From the cell containing the given text, extract its center point as [x, y] coordinate. 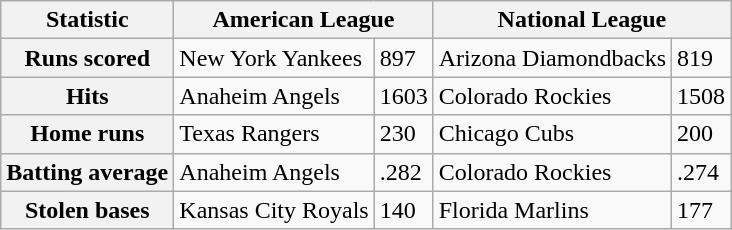
Texas Rangers [274, 134]
897 [404, 58]
Kansas City Royals [274, 210]
140 [404, 210]
819 [702, 58]
1603 [404, 96]
Runs scored [88, 58]
Statistic [88, 20]
200 [702, 134]
Home runs [88, 134]
American League [304, 20]
Chicago Cubs [552, 134]
Florida Marlins [552, 210]
New York Yankees [274, 58]
177 [702, 210]
230 [404, 134]
.274 [702, 172]
Batting average [88, 172]
Arizona Diamondbacks [552, 58]
Stolen bases [88, 210]
National League [582, 20]
1508 [702, 96]
Hits [88, 96]
.282 [404, 172]
